Extract the [X, Y] coordinate from the center of the cell holding the provided text.  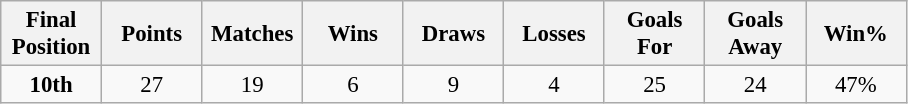
Wins [354, 34]
Points [152, 34]
Win% [856, 34]
Goals For [654, 34]
4 [554, 85]
Matches [252, 34]
24 [756, 85]
Draws [454, 34]
10th [52, 85]
9 [454, 85]
25 [654, 85]
19 [252, 85]
Losses [554, 34]
6 [354, 85]
Final Position [52, 34]
Goals Away [756, 34]
27 [152, 85]
47% [856, 85]
